Pinpoint the cell where the given text exists, returning its [X, Y] midpoint coordinate. 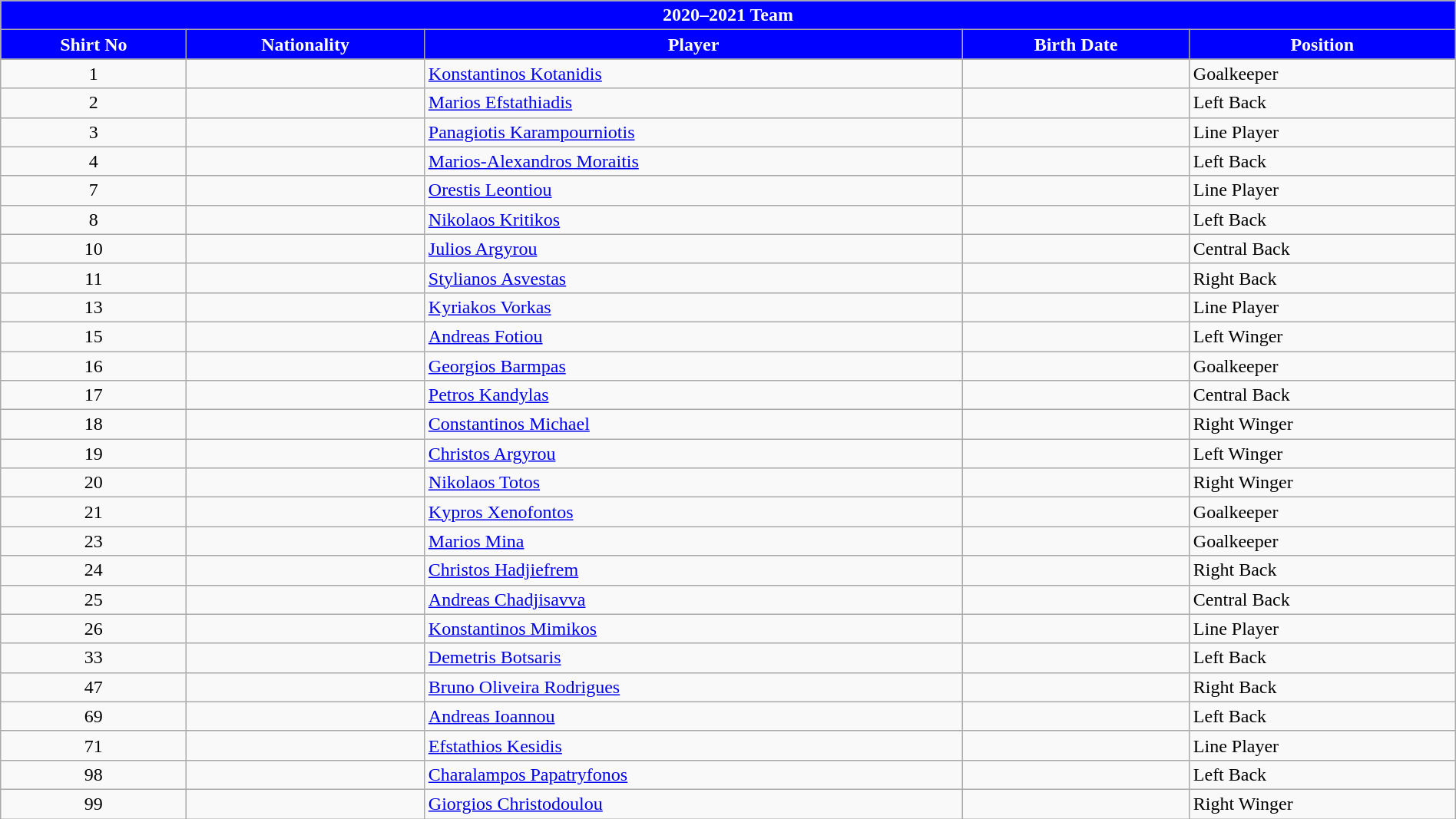
Orestis Leontiou [693, 190]
Position [1322, 45]
Christos Hadjiefrem [693, 570]
Demetris Botsaris [693, 658]
Andreas Chadjisavva [693, 599]
20 [94, 483]
71 [94, 745]
99 [94, 804]
18 [94, 424]
33 [94, 658]
23 [94, 541]
Stylianos Asvestas [693, 278]
Andreas Ioannou [693, 716]
69 [94, 716]
Bruno Oliveira Rodrigues [693, 687]
7 [94, 190]
Charalampos Papatryfonos [693, 774]
Constantinos Michael [693, 424]
Kyriakos Vorkas [693, 307]
Shirt No [94, 45]
16 [94, 366]
13 [94, 307]
Marios Efstathiadis [693, 103]
Giorgios Christodoulou [693, 804]
4 [94, 161]
26 [94, 629]
24 [94, 570]
Julios Argyrou [693, 249]
Marios Mina [693, 541]
Efstathios Kesidis [693, 745]
Marios-Alexandros Moraitis [693, 161]
10 [94, 249]
Player [693, 45]
98 [94, 774]
Kypros Xenofontos [693, 512]
Andreas Fotiou [693, 336]
2 [94, 103]
19 [94, 454]
Birth Date [1077, 45]
25 [94, 599]
8 [94, 220]
Nationality [306, 45]
Georgios Barmpas [693, 366]
3 [94, 132]
Nikolaos Kritikos [693, 220]
Petros Kandylas [693, 395]
Konstantinos Kotanidis [693, 74]
2020–2021 Team [728, 15]
21 [94, 512]
Panagiotis Karampourniotis [693, 132]
Konstantinos Mimikos [693, 629]
Nikolaos Totos [693, 483]
Christos Argyrou [693, 454]
47 [94, 687]
17 [94, 395]
15 [94, 336]
11 [94, 278]
1 [94, 74]
